From the cell containing the given text, extract its center point as [x, y] coordinate. 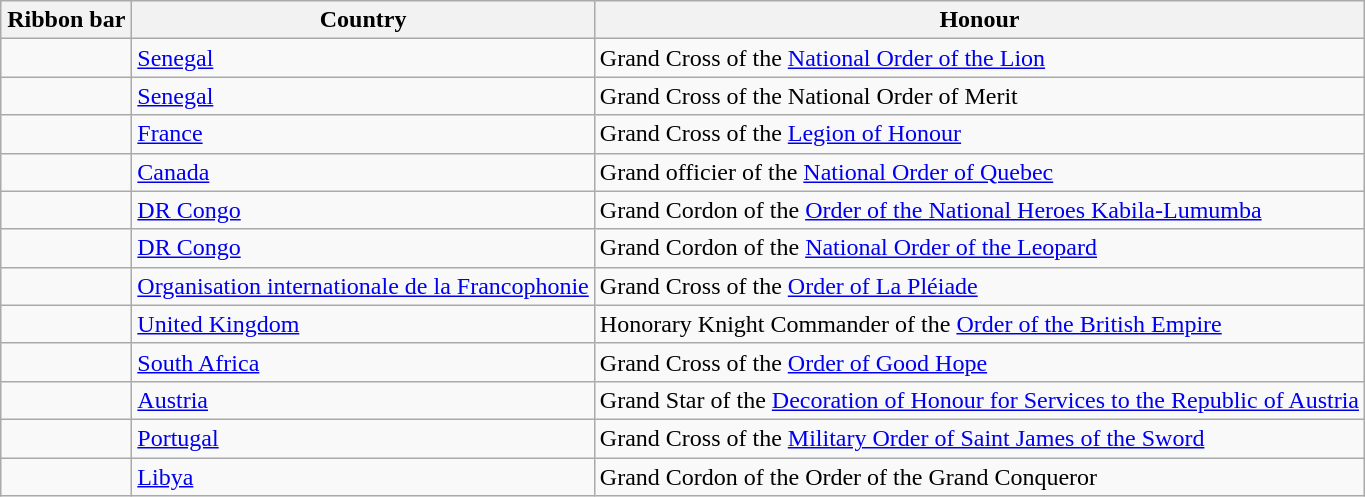
Grand Cross of the Order of La Pléiade [979, 286]
France [363, 134]
Grand Cordon of the National Order of the Leopard [979, 248]
Libya [363, 477]
Grand officier of the National Order of Quebec [979, 172]
South Africa [363, 362]
Honour [979, 20]
Grand Star of the Decoration of Honour for Services to the Republic of Austria [979, 400]
Grand Cross of the Legion of Honour [979, 134]
Grand Cross of the National Order of the Lion [979, 58]
Honorary Knight Commander of the Order of the British Empire [979, 324]
Country [363, 20]
Canada [363, 172]
Austria [363, 400]
Grand Cross of the Order of Good Hope [979, 362]
Grand Cross of the Military Order of Saint James of the Sword [979, 438]
Organisation internationale de la Francophonie [363, 286]
United Kingdom [363, 324]
Ribbon bar [66, 20]
Grand Cordon of the Order of the National Heroes Kabila-Lumumba [979, 210]
Portugal [363, 438]
Grand Cordon of the Order of the Grand Conqueror [979, 477]
Grand Cross of the National Order of Merit [979, 96]
